Scan for the cell matching the given text and deliver its [X, Y] coordinate at center. 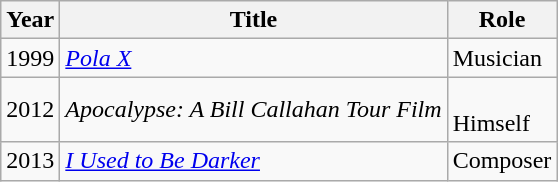
1999 [30, 58]
Apocalypse: A Bill Callahan Tour Film [254, 110]
2013 [30, 161]
I Used to Be Darker [254, 161]
Title [254, 20]
2012 [30, 110]
Himself [502, 110]
Musician [502, 58]
Composer [502, 161]
Year [30, 20]
Role [502, 20]
Pola X [254, 58]
